From the cell containing the given text, extract its center point as [x, y] coordinate. 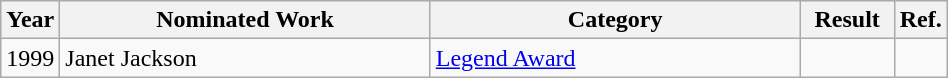
Legend Award [615, 58]
Janet Jackson [245, 58]
Result [847, 20]
1999 [30, 58]
Category [615, 20]
Ref. [920, 20]
Year [30, 20]
Nominated Work [245, 20]
